Pinpoint the cell where the given text exists, returning its (x, y) midpoint coordinate. 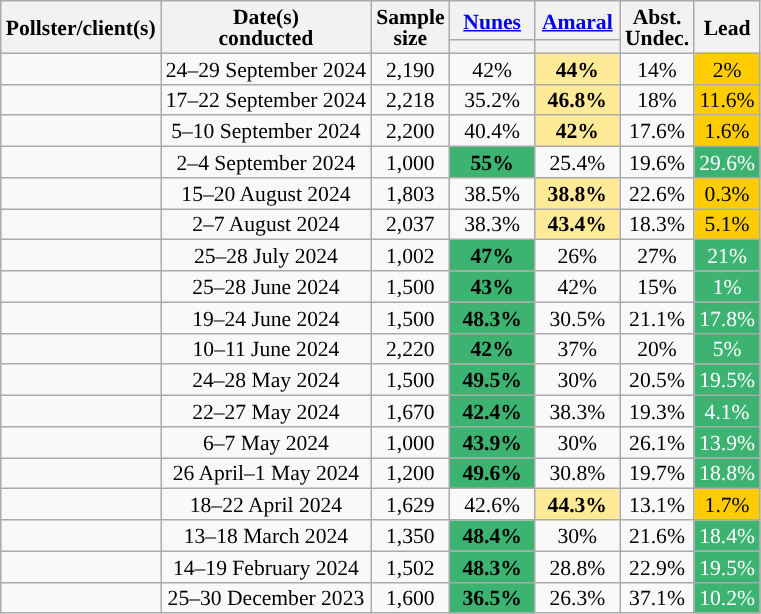
36.5% (492, 598)
Date(s)conducted (266, 27)
17.8% (727, 318)
49.6% (492, 474)
48.4% (492, 536)
49.5% (492, 380)
25.4% (578, 162)
Amaral (578, 20)
10.2% (727, 598)
18–22 April 2024 (266, 504)
42.6% (492, 504)
4.1% (727, 412)
1,803 (410, 194)
21% (727, 256)
2–4 September 2024 (266, 162)
30.5% (578, 318)
2,190 (410, 68)
19.7% (657, 474)
20% (657, 348)
17.6% (657, 132)
1,670 (410, 412)
Samplesize (410, 27)
22.9% (657, 566)
47% (492, 256)
11.6% (727, 100)
22.6% (657, 194)
14% (657, 68)
21.6% (657, 536)
22–27 May 2024 (266, 412)
17–22 September 2024 (266, 100)
1,350 (410, 536)
25–30 December 2023 (266, 598)
1.7% (727, 504)
1.6% (727, 132)
26.3% (578, 598)
18% (657, 100)
1,200 (410, 474)
26% (578, 256)
2,200 (410, 132)
6–7 May 2024 (266, 442)
44% (578, 68)
19.6% (657, 162)
42.4% (492, 412)
2,037 (410, 224)
1% (727, 286)
30.8% (578, 474)
25–28 July 2024 (266, 256)
1,629 (410, 504)
25–28 June 2024 (266, 286)
1,600 (410, 598)
5% (727, 348)
38.5% (492, 194)
43.4% (578, 224)
2,218 (410, 100)
18.3% (657, 224)
55% (492, 162)
40.4% (492, 132)
5.1% (727, 224)
13–18 March 2024 (266, 536)
37% (578, 348)
2,220 (410, 348)
1,002 (410, 256)
15% (657, 286)
38.8% (578, 194)
26 April–1 May 2024 (266, 474)
19–24 June 2024 (266, 318)
15–20 August 2024 (266, 194)
0.3% (727, 194)
29.6% (727, 162)
5–10 September 2024 (266, 132)
26.1% (657, 442)
Lead (727, 27)
37.1% (657, 598)
18.4% (727, 536)
Pollster/client(s) (81, 27)
14–19 February 2024 (266, 566)
13.9% (727, 442)
43% (492, 286)
10–11 June 2024 (266, 348)
19.3% (657, 412)
20.5% (657, 380)
24–28 May 2024 (266, 380)
46.8% (578, 100)
Abst.Undec. (657, 27)
2% (727, 68)
13.1% (657, 504)
44.3% (578, 504)
28.8% (578, 566)
35.2% (492, 100)
Nunes (492, 20)
18.8% (727, 474)
27% (657, 256)
2–7 August 2024 (266, 224)
21.1% (657, 318)
1,502 (410, 566)
24–29 September 2024 (266, 68)
43.9% (492, 442)
